Pinpoint the cell where the given text exists, returning its (x, y) midpoint coordinate. 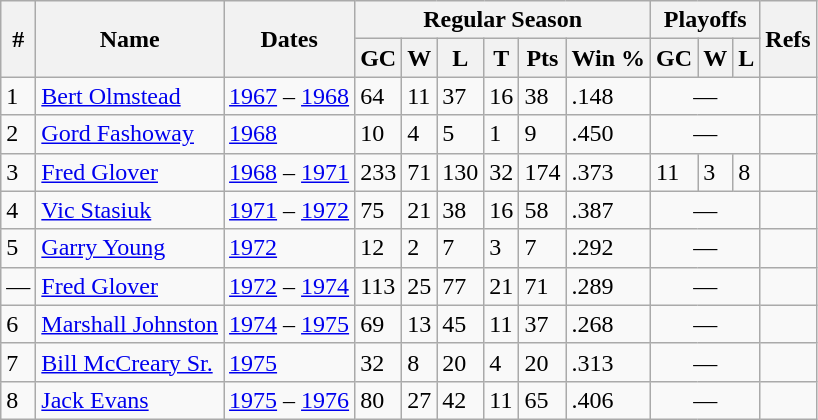
.406 (608, 400)
1967 – 1968 (290, 96)
1975 – 1976 (290, 400)
.313 (608, 362)
Jack Evans (130, 400)
77 (460, 286)
Bert Olmstead (130, 96)
Pts (542, 58)
.373 (608, 172)
80 (378, 400)
6 (18, 324)
.387 (608, 210)
T (502, 58)
.450 (608, 134)
Win % (608, 58)
1972 (290, 248)
Vic Stasiuk (130, 210)
Playoffs (706, 20)
1974 – 1975 (290, 324)
Regular Season (503, 20)
27 (420, 400)
42 (460, 400)
9 (542, 134)
Garry Young (130, 248)
1968 – 1971 (290, 172)
75 (378, 210)
1972 – 1974 (290, 286)
13 (420, 324)
69 (378, 324)
130 (460, 172)
Marshall Johnston (130, 324)
1968 (290, 134)
58 (542, 210)
10 (378, 134)
.148 (608, 96)
174 (542, 172)
.292 (608, 248)
113 (378, 286)
12 (378, 248)
Dates (290, 39)
25 (420, 286)
Name (130, 39)
.268 (608, 324)
64 (378, 96)
.289 (608, 286)
233 (378, 172)
1971 – 1972 (290, 210)
Gord Fashoway (130, 134)
45 (460, 324)
Bill McCreary Sr. (130, 362)
Refs (788, 39)
65 (542, 400)
1975 (290, 362)
# (18, 39)
